Locate the cell with the specified text and output its [X, Y] center coordinate. 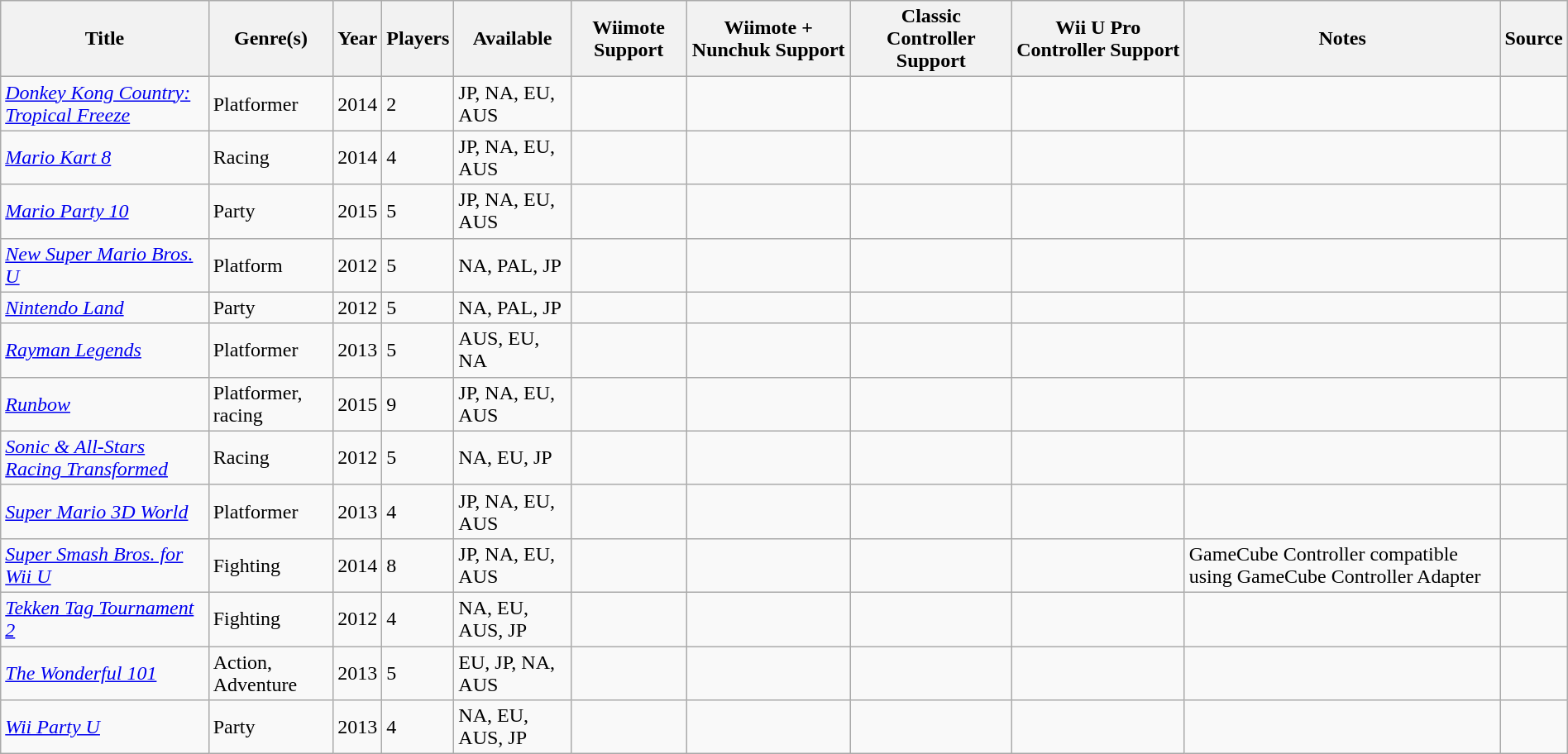
Runbow [104, 403]
New Super Mario Bros. U [104, 265]
EU, JP, NA, AUS [513, 673]
Sonic & All-Stars Racing Transformed [104, 458]
Mario Party 10 [104, 212]
Rayman Legends [104, 351]
Mario Kart 8 [104, 157]
Title [104, 39]
Available [513, 39]
Donkey Kong Country: Tropical Freeze [104, 104]
Super Mario 3D World [104, 511]
Players [418, 39]
Tekken Tag Tournament 2 [104, 618]
AUS, EU, NA [513, 351]
2 [418, 104]
Source [1533, 39]
Notes [1342, 39]
8 [418, 565]
Wiimote Support [629, 39]
NA, EU, JP [513, 458]
Wii U Pro Controller Support [1098, 39]
Classic Controller Support [931, 39]
Wii Party U [104, 728]
Wiimote + Nunchuk Support [768, 39]
GameCube Controller compatible using GameCube Controller Adapter [1342, 565]
Super Smash Bros. for Wii U [104, 565]
Platform [270, 265]
Platformer, racing [270, 403]
Year [357, 39]
The Wonderful 101 [104, 673]
Genre(s) [270, 39]
9 [418, 403]
Nintendo Land [104, 308]
Action, Adventure [270, 673]
